Detect which cell encompasses the target text, then output its [X, Y] center coordinate. 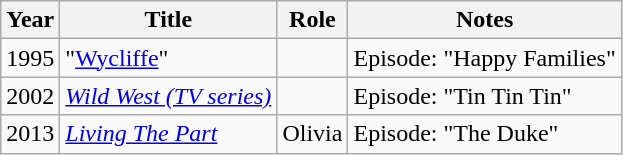
2013 [30, 134]
Wild West (TV series) [168, 96]
2002 [30, 96]
Role [312, 20]
Year [30, 20]
Episode: "Happy Families" [484, 58]
"Wycliffe" [168, 58]
Olivia [312, 134]
Title [168, 20]
1995 [30, 58]
Episode: "The Duke" [484, 134]
Notes [484, 20]
Episode: "Tin Tin Tin" [484, 96]
Living The Part [168, 134]
